Detect which cell encompasses the target text, then output its (x, y) center coordinate. 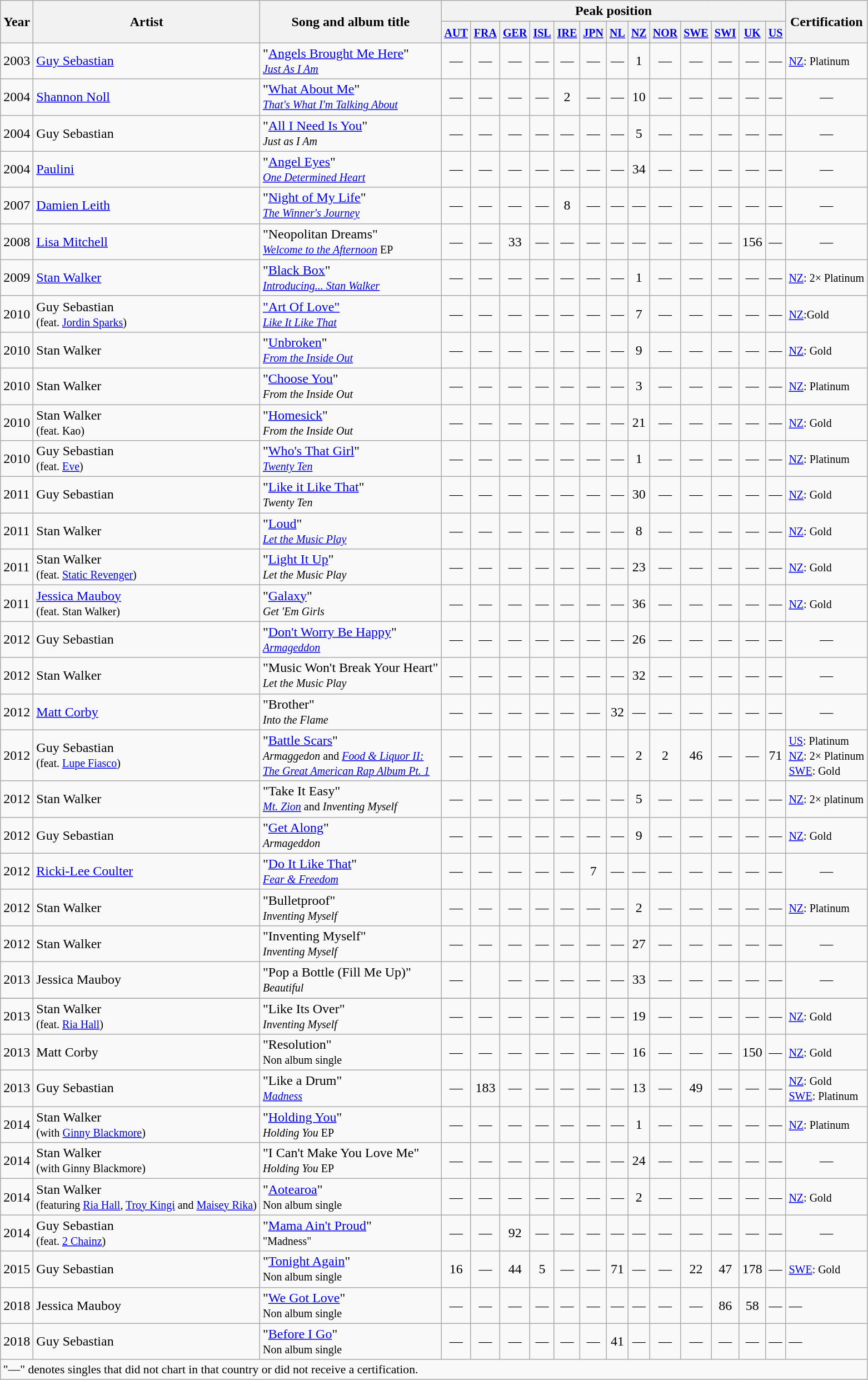
"Choose You"From the Inside Out (350, 386)
3 (639, 386)
"Pop a Bottle (Fill Me Up)"Beautiful (350, 979)
"Like Its Over"Inventing Myself (350, 1016)
"Mama Ain't Proud" "Madness" (350, 1233)
183 (485, 1088)
Certification (827, 22)
156 (752, 241)
10 (639, 97)
2015 (17, 1269)
178 (752, 1269)
"Don't Worry Be Happy"Armageddon (350, 639)
92 (515, 1233)
Jessica Mauboy (feat. Stan Walker) (147, 604)
Damien Leith (147, 206)
FRA (485, 32)
"Homesick"From the Inside Out (350, 422)
24 (639, 1160)
Guy Sebastian(feat. 2 Chainz) (147, 1233)
"—" denotes singles that did not chart in that country or did not receive a certification. (434, 1369)
Lisa Mitchell (147, 241)
2008 (17, 241)
NZ:Gold (827, 313)
GER (515, 32)
"Get Along"Armageddon (350, 835)
"Aotearoa"Non album single (350, 1197)
"Take It Easy"Mt. Zion and Inventing Myself (350, 799)
2003 (17, 61)
"Brother"Into the Flame (350, 711)
21 (639, 422)
44 (515, 1269)
"Night of My Life"The Winner's Journey (350, 206)
27 (639, 944)
US: PlatinumNZ: 2× PlatinumSWE: Gold (827, 755)
Stan Walker (feat. Static Revenger) (147, 567)
Stan Walker(feat. Ria Hall) (147, 1016)
"Holding You"Holding You EP (350, 1125)
ISL (542, 32)
"What About Me"That's What I'm Talking About (350, 97)
"Neopolitan Dreams"Welcome to the Afternoon EP (350, 241)
Stan Walker (feat. Kao) (147, 422)
49 (696, 1088)
"Who's That Girl"Twenty Ten (350, 459)
"Before I Go" Non album single (350, 1342)
US (776, 32)
JPN (593, 32)
30 (639, 495)
"Art Of Love"Like It Like That (350, 313)
34 (639, 169)
47 (725, 1269)
"Like it Like That" Twenty Ten (350, 495)
Stan Walker(featuring Ria Hall, Troy Kingi and Maisey Rika) (147, 1197)
"We Got Love" Non album single (350, 1305)
NZ: 2× platinum (827, 799)
"Bulletproof"Inventing Myself (350, 907)
"Tonight Again" Non album single (350, 1269)
23 (639, 567)
SWE: Gold (827, 1269)
Peak position (613, 11)
58 (752, 1305)
"Light It Up"Let the Music Play (350, 567)
NZ: 2× Platinum (827, 278)
2009 (17, 278)
NZ (639, 32)
SWE (696, 32)
"Galaxy"Get 'Em Girls (350, 604)
"Angel Eyes"One Determined Heart (350, 169)
19 (639, 1016)
Paulini (147, 169)
"All I Need Is You"Just as I Am (350, 133)
150 (752, 1053)
Guy Sebastian (feat. Jordin Sparks) (147, 313)
"Black Box"Introducing... Stan Walker (350, 278)
"Inventing Myself"Inventing Myself (350, 944)
Artist (147, 22)
Guy Sebastian(feat. Eve) (147, 459)
"Unbroken" From the Inside Out (350, 350)
SWI (725, 32)
36 (639, 604)
"Loud"Let the Music Play (350, 531)
"Do It Like That"Fear & Freedom (350, 871)
"Angels Brought Me Here" Just As I Am (350, 61)
Ricki-Lee Coulter (147, 871)
NZ: GoldSWE: Platinum (827, 1088)
IRE (567, 32)
"Resolution"Non album single (350, 1053)
"Battle Scars"Armaggedon and Food & Liquor II:The Great American Rap Album Pt. 1 (350, 755)
26 (639, 639)
"I Can't Make You Love Me" Holding You EP (350, 1160)
41 (618, 1342)
2007 (17, 206)
13 (639, 1088)
UK (752, 32)
46 (696, 755)
Guy Sebastian (feat. Lupe Fiasco) (147, 755)
Shannon Noll (147, 97)
"Music Won't Break Your Heart"Let the Music Play (350, 676)
22 (696, 1269)
Song and album title (350, 22)
NL (618, 32)
AUT (456, 32)
Year (17, 22)
"Like a Drum"Madness (350, 1088)
NOR (665, 32)
86 (725, 1305)
